Locate the cell with the specified text and output its (X, Y) center coordinate. 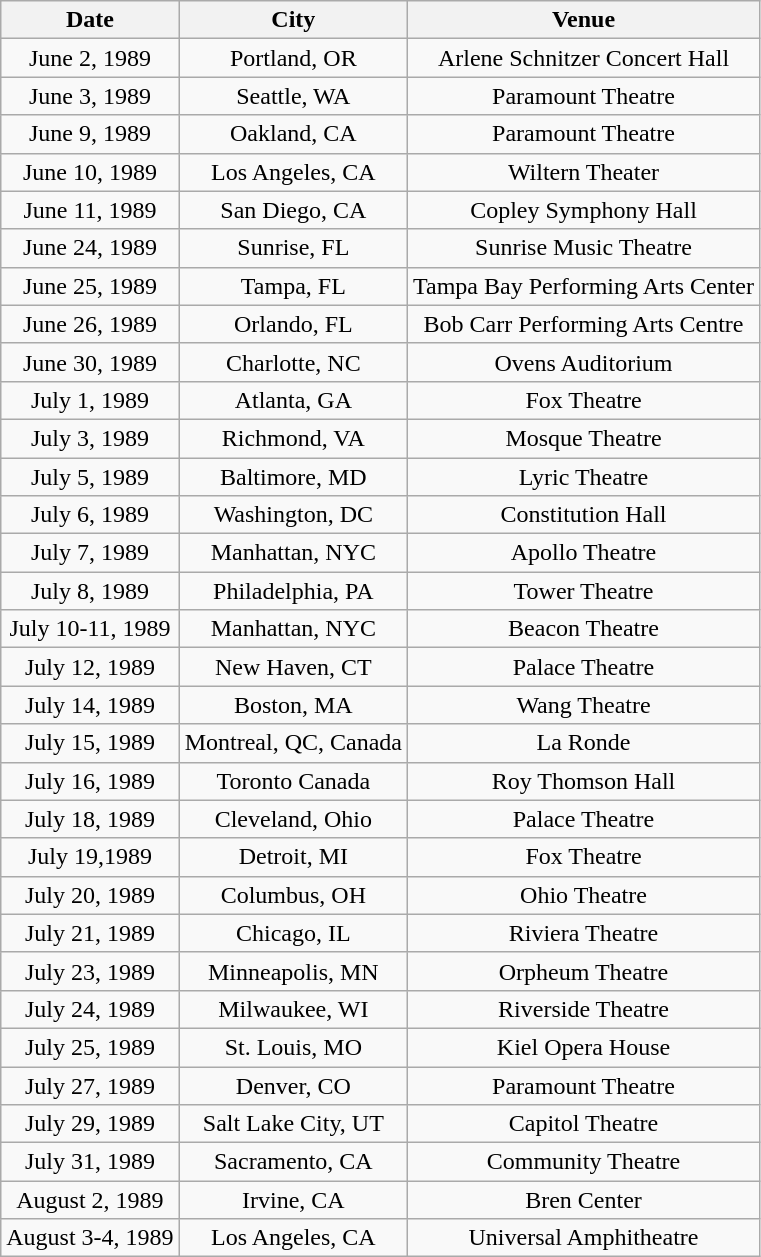
Kiel Opera House (584, 1047)
July 20, 1989 (90, 895)
July 24, 1989 (90, 1009)
July 7, 1989 (90, 553)
Copley Symphony Hall (584, 210)
July 29, 1989 (90, 1124)
July 6, 1989 (90, 515)
July 5, 1989 (90, 477)
Minneapolis, MN (293, 971)
Boston, MA (293, 705)
San Diego, CA (293, 210)
July 3, 1989 (90, 438)
Philadelphia, PA (293, 591)
June 25, 1989 (90, 286)
Venue (584, 20)
Sunrise Music Theatre (584, 248)
August 2, 1989 (90, 1200)
La Ronde (584, 743)
Ovens Auditorium (584, 362)
July 8, 1989 (90, 591)
July 23, 1989 (90, 971)
Atlanta, GA (293, 400)
Riverside Theatre (584, 1009)
Sacramento, CA (293, 1162)
Beacon Theatre (584, 629)
Lyric Theatre (584, 477)
Orpheum Theatre (584, 971)
Sunrise, FL (293, 248)
Columbus, OH (293, 895)
June 3, 1989 (90, 96)
Orlando, FL (293, 324)
July 27, 1989 (90, 1085)
July 15, 1989 (90, 743)
Portland, OR (293, 58)
Roy Thomson Hall (584, 781)
June 11, 1989 (90, 210)
Riviera Theatre (584, 933)
July 25, 1989 (90, 1047)
Tampa, FL (293, 286)
Wiltern Theater (584, 172)
Capitol Theatre (584, 1124)
Richmond, VA (293, 438)
Community Theatre (584, 1162)
Bob Carr Performing Arts Centre (584, 324)
August 3-4, 1989 (90, 1238)
New Haven, CT (293, 667)
June 26, 1989 (90, 324)
July 14, 1989 (90, 705)
Salt Lake City, UT (293, 1124)
June 10, 1989 (90, 172)
July 21, 1989 (90, 933)
Tampa Bay Performing Arts Center (584, 286)
Bren Center (584, 1200)
Mosque Theatre (584, 438)
Chicago, IL (293, 933)
July 31, 1989 (90, 1162)
July 12, 1989 (90, 667)
Charlotte, NC (293, 362)
Wang Theatre (584, 705)
City (293, 20)
Apollo Theatre (584, 553)
Oakland, CA (293, 134)
Date (90, 20)
July 19,1989 (90, 857)
July 1, 1989 (90, 400)
June 2, 1989 (90, 58)
St. Louis, MO (293, 1047)
Universal Amphitheatre (584, 1238)
Ohio Theatre (584, 895)
Montreal, QC, Canada (293, 743)
June 30, 1989 (90, 362)
June 24, 1989 (90, 248)
Milwaukee, WI (293, 1009)
July 10-11, 1989 (90, 629)
Irvine, CA (293, 1200)
Cleveland, Ohio (293, 819)
Constitution Hall (584, 515)
July 18, 1989 (90, 819)
Arlene Schnitzer Concert Hall (584, 58)
Denver, CO (293, 1085)
June 9, 1989 (90, 134)
Baltimore, MD (293, 477)
Toronto Canada (293, 781)
Tower Theatre (584, 591)
Washington, DC (293, 515)
July 16, 1989 (90, 781)
Detroit, MI (293, 857)
Seattle, WA (293, 96)
